Locate the cell with the specified text and output its (X, Y) center coordinate. 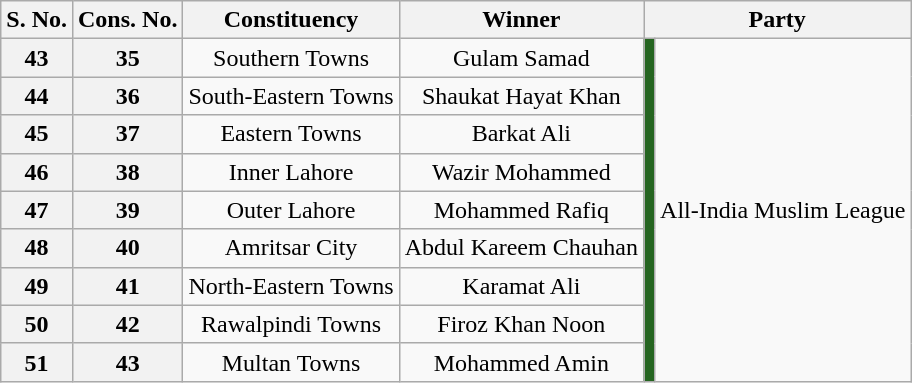
41 (127, 286)
36 (127, 96)
37 (127, 134)
48 (37, 248)
47 (37, 210)
40 (127, 248)
Outer Lahore (291, 210)
Wazir Mohammed (521, 172)
All-India Muslim League (783, 210)
Rawalpindi Towns (291, 324)
Mohammed Rafiq (521, 210)
39 (127, 210)
Barkat Ali (521, 134)
35 (127, 58)
Amritsar City (291, 248)
Party (778, 20)
45 (37, 134)
51 (37, 362)
North-Eastern Towns (291, 286)
Constituency (291, 20)
Cons. No. (127, 20)
Shaukat Hayat Khan (521, 96)
46 (37, 172)
Mohammed Amin (521, 362)
Firoz Khan Noon (521, 324)
S. No. (37, 20)
Abdul Kareem Chauhan (521, 248)
South-Eastern Towns (291, 96)
Inner Lahore (291, 172)
42 (127, 324)
Multan Towns (291, 362)
Southern Towns (291, 58)
Winner (521, 20)
Karamat Ali (521, 286)
38 (127, 172)
50 (37, 324)
Eastern Towns (291, 134)
49 (37, 286)
44 (37, 96)
Gulam Samad (521, 58)
